Find where the given text appears and provide that cell's center as (X, Y) coordinate. 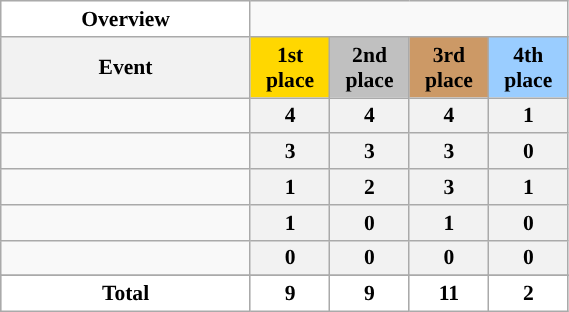
2nd place (370, 68)
Total (126, 294)
Event (126, 68)
11 (448, 294)
4th place (528, 68)
3rd place (448, 68)
Overview (126, 19)
1st place (290, 68)
